Find where the given text appears and provide that cell's center as [X, Y] coordinate. 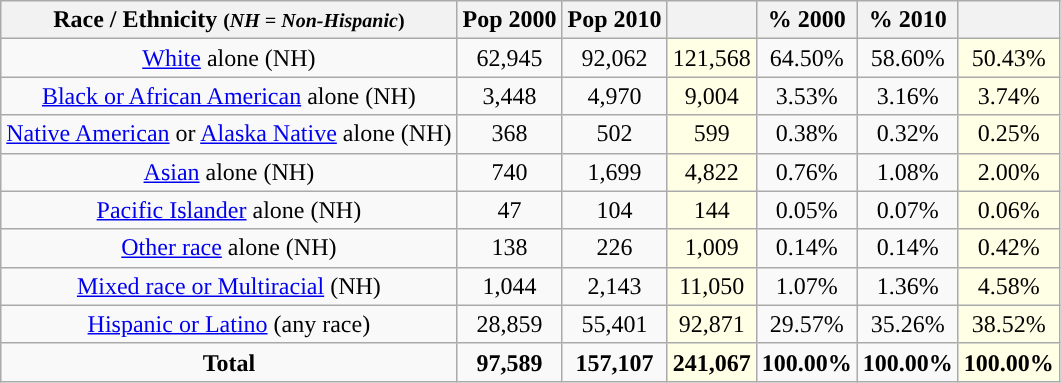
97,589 [510, 362]
3.16% [908, 96]
29.57% [806, 324]
Pop 2000 [510, 20]
Hispanic or Latino (any race) [229, 324]
55,401 [614, 324]
0.06% [1008, 210]
226 [614, 248]
Pop 2010 [614, 20]
3,448 [510, 96]
3.74% [1008, 96]
Total [229, 362]
0.07% [908, 210]
144 [712, 210]
White alone (NH) [229, 58]
50.43% [1008, 58]
104 [614, 210]
0.05% [806, 210]
599 [712, 134]
9,004 [712, 96]
1,044 [510, 286]
241,067 [712, 362]
% 2010 [908, 20]
64.50% [806, 58]
Mixed race or Multiracial (NH) [229, 286]
Black or African American alone (NH) [229, 96]
157,107 [614, 362]
4,970 [614, 96]
0.25% [1008, 134]
Native American or Alaska Native alone (NH) [229, 134]
2.00% [1008, 172]
62,945 [510, 58]
Asian alone (NH) [229, 172]
92,871 [712, 324]
92,062 [614, 58]
0.42% [1008, 248]
0.76% [806, 172]
4.58% [1008, 286]
121,568 [712, 58]
0.32% [908, 134]
138 [510, 248]
1.36% [908, 286]
Pacific Islander alone (NH) [229, 210]
38.52% [1008, 324]
% 2000 [806, 20]
4,822 [712, 172]
502 [614, 134]
28,859 [510, 324]
1.08% [908, 172]
1,699 [614, 172]
1.07% [806, 286]
368 [510, 134]
3.53% [806, 96]
35.26% [908, 324]
47 [510, 210]
11,050 [712, 286]
Other race alone (NH) [229, 248]
Race / Ethnicity (NH = Non-Hispanic) [229, 20]
2,143 [614, 286]
1,009 [712, 248]
740 [510, 172]
0.38% [806, 134]
58.60% [908, 58]
